Extract the [x, y] coordinate from the center of the cell holding the provided text.  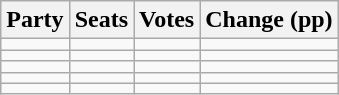
Seats [101, 20]
Party [35, 20]
Votes [167, 20]
Change (pp) [269, 20]
